Return the (x, y) coordinate for the center point of the cell that contains the specified text.  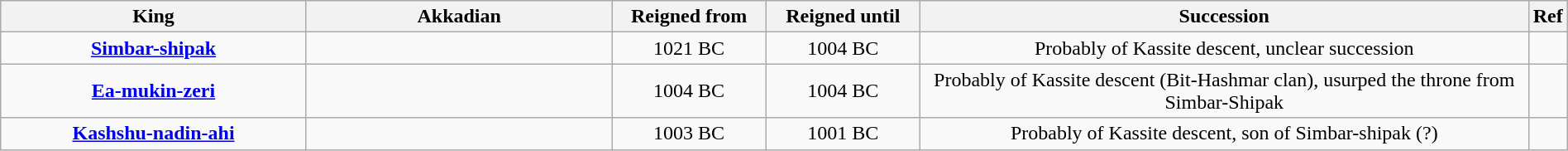
1003 BC (689, 134)
Reigned from (689, 17)
Kashshu-nadin-ahi (154, 134)
Ea-mukin-zeri (154, 91)
Ref (1548, 17)
Succession (1224, 17)
King (154, 17)
Probably of Kassite descent (Bit-Hashmar clan), usurped the throne from Simbar-Shipak (1224, 91)
1021 BC (689, 48)
1001 BC (843, 134)
Simbar-shipak (154, 48)
Reigned until (843, 17)
Akkadian (459, 17)
Probably of Kassite descent, son of Simbar-shipak (?) (1224, 134)
Probably of Kassite descent, unclear succession (1224, 48)
